For the text-containing cell, return its midpoint in [x, y] coordinate format. 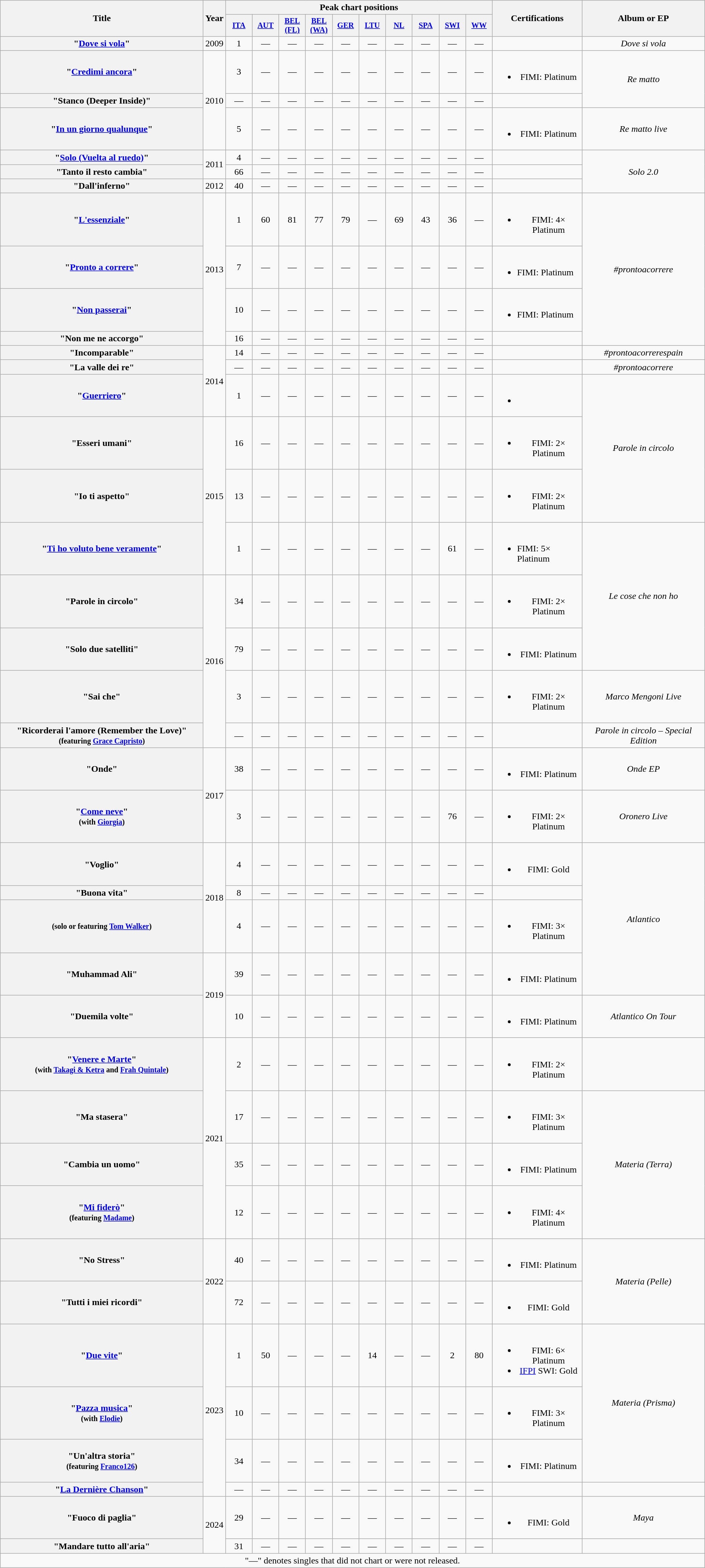
"Onde" [102, 769]
36 [453, 220]
"Esseri umani" [102, 443]
50 [266, 1355]
7 [239, 267]
43 [426, 220]
"Muhammad Ali" [102, 974]
76 [453, 817]
2013 [215, 269]
"Stanco (Deeper Inside)" [102, 101]
"Io ti aspetto" [102, 496]
2021 [215, 1138]
BEL (WA) [319, 26]
"Credimi ancora" [102, 72]
"Solo (Vuelta al ruedo)" [102, 157]
Solo 2.0 [644, 172]
"La Dernière Chanson" [102, 1489]
Materia (Prisma) [644, 1403]
"Parole in circolo" [102, 602]
Year [215, 18]
"Incomparable" [102, 353]
"L'essenziale" [102, 220]
"In un giorno qualunque" [102, 129]
"La valle dei re" [102, 367]
Dove si vola [644, 43]
Materia (Pelle) [644, 1281]
77 [319, 220]
2015 [215, 496]
AUT [266, 26]
Title [102, 18]
"Voglio" [102, 864]
"Guerriero" [102, 395]
"Tanto il resto cambia" [102, 172]
Parole in circolo [644, 448]
GER [346, 26]
"Sai che" [102, 697]
"Fuoco di paglia" [102, 1518]
61 [453, 548]
"Dove si vola" [102, 43]
2012 [215, 186]
80 [479, 1355]
2023 [215, 1410]
"Un'altra storia"(featuring Franco126) [102, 1461]
2009 [215, 43]
"Ricorderai l'amore (Remember the Love)"(featuring Grace Capristo) [102, 735]
2014 [215, 381]
"No Stress" [102, 1260]
29 [239, 1518]
"—" denotes singles that did not chart or were not released. [352, 1560]
"Ma stasera" [102, 1117]
Atlantico On Tour [644, 1016]
31 [239, 1546]
12 [239, 1212]
"Mandare tutto all'aria" [102, 1546]
"Come neve"(with Giorgia) [102, 817]
2018 [215, 898]
"Solo due satelliti" [102, 649]
5 [239, 129]
Album or EP [644, 18]
Atlantico [644, 919]
"Pazza musica"(with Elodie) [102, 1413]
"Mi fiderò"(featuring Madame) [102, 1212]
2017 [215, 795]
60 [266, 220]
ITA [239, 26]
"Venere e Marte"(with Takagi & Ketra and Frah Quintale) [102, 1064]
2024 [215, 1525]
Peak chart positions [359, 8]
Materia (Terra) [644, 1165]
72 [239, 1302]
"Ti ho voluto bene veramente" [102, 548]
"Duemila volte" [102, 1016]
SPA [426, 26]
2019 [215, 995]
2016 [215, 661]
66 [239, 172]
17 [239, 1117]
Le cose che non ho [644, 596]
"Due vite" [102, 1355]
Certifications [537, 18]
38 [239, 769]
"Non passerai" [102, 310]
"Pronto a correre" [102, 267]
Onde EP [644, 769]
81 [292, 220]
2010 [215, 101]
WW [479, 26]
39 [239, 974]
BEL (FL) [292, 26]
"Cambia un uomo" [102, 1165]
2022 [215, 1281]
FIMI: 6× PlatinumIFPI SWI: Gold [537, 1355]
#prontoacorrerespain [644, 353]
69 [399, 220]
2011 [215, 165]
13 [239, 496]
FIMI: 5× Platinum [537, 548]
Marco Mengoni Live [644, 697]
"Tutti i miei ricordi" [102, 1302]
NL [399, 26]
SWI [453, 26]
Oronero Live [644, 817]
(solo or featuring Tom Walker) [102, 926]
LTU [372, 26]
8 [239, 893]
Parole in circolo – Special Edition [644, 735]
Maya [644, 1518]
35 [239, 1165]
"Non me ne accorgo" [102, 338]
"Dall'inferno" [102, 186]
"Buona vita" [102, 893]
Re matto live [644, 129]
Re matto [644, 79]
